For the text-containing cell, return its midpoint in [x, y] coordinate format. 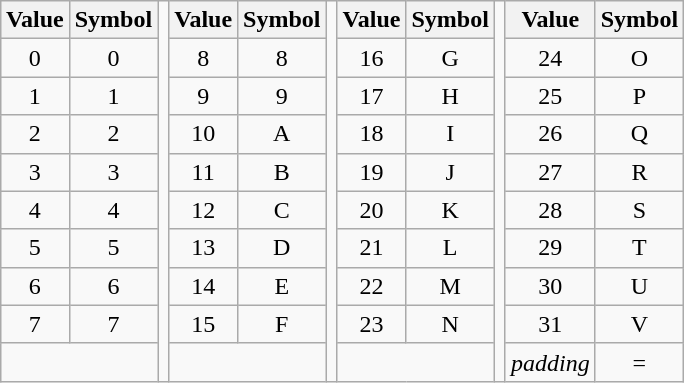
D [282, 248]
padding [550, 362]
P [639, 96]
F [282, 324]
28 [550, 210]
O [639, 58]
I [450, 134]
K [450, 210]
N [450, 324]
18 [372, 134]
Q [639, 134]
26 [550, 134]
31 [550, 324]
G [450, 58]
10 [204, 134]
C [282, 210]
30 [550, 286]
T [639, 248]
J [450, 172]
R [639, 172]
E [282, 286]
U [639, 286]
14 [204, 286]
29 [550, 248]
V [639, 324]
20 [372, 210]
12 [204, 210]
22 [372, 286]
S [639, 210]
25 [550, 96]
M [450, 286]
B [282, 172]
A [282, 134]
= [639, 362]
11 [204, 172]
17 [372, 96]
27 [550, 172]
19 [372, 172]
13 [204, 248]
16 [372, 58]
15 [204, 324]
21 [372, 248]
L [450, 248]
H [450, 96]
24 [550, 58]
23 [372, 324]
